Identify which cell holds the provided text, then report its [x, y] central coordinate. 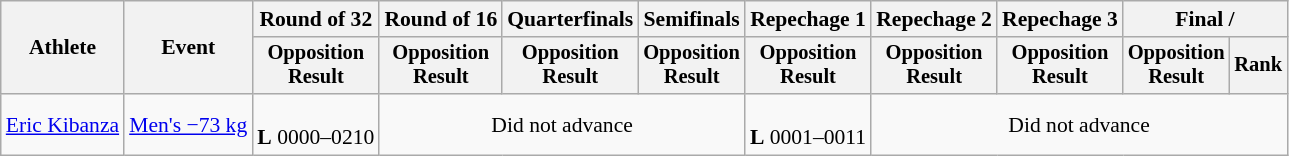
Repechage 3 [1060, 19]
Round of 32 [316, 19]
Quarterfinals [570, 19]
Eric Kibanza [62, 124]
Men's −73 kg [188, 124]
Round of 16 [440, 19]
L 0001–0011 [808, 124]
Final / [1205, 19]
Repechage 1 [808, 19]
L 0000–0210 [316, 124]
Semifinals [692, 19]
Event [188, 48]
Athlete [62, 48]
Repechage 2 [934, 19]
Rank [1258, 66]
